Identify which cell holds the provided text, then report its [x, y] central coordinate. 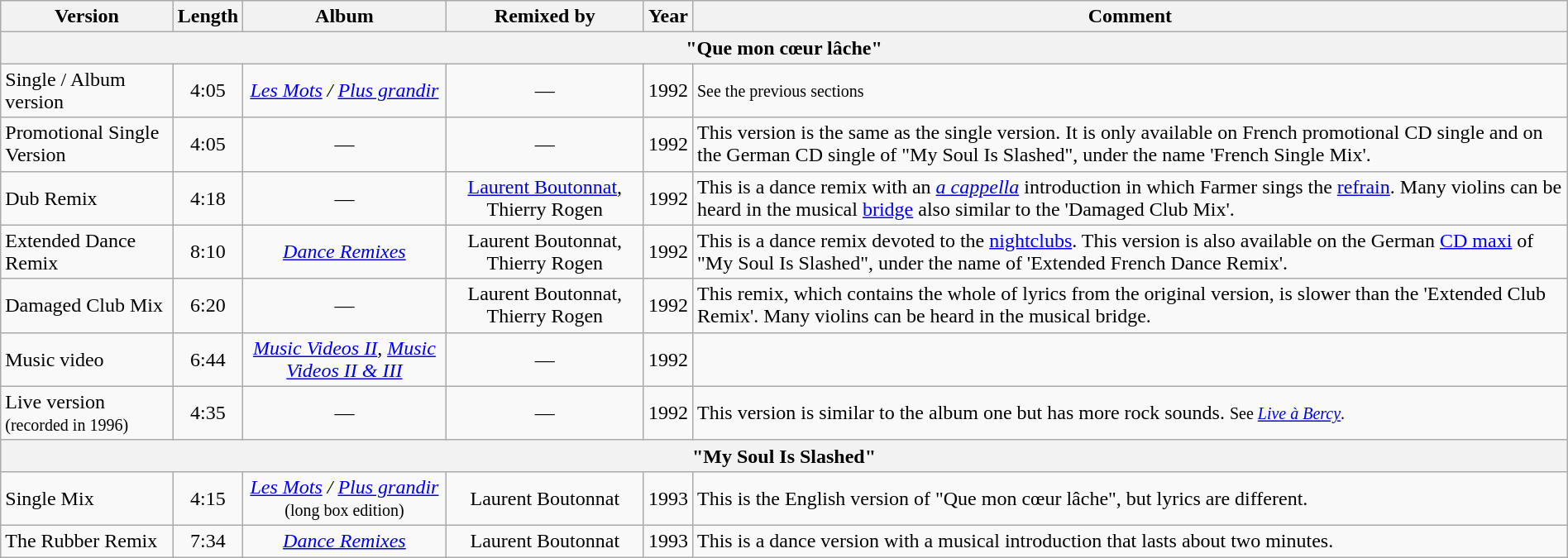
Damaged Club Mix [87, 306]
This is the English version of "Que mon cœur lâche", but lyrics are different. [1130, 498]
4:35 [208, 413]
6:44 [208, 359]
The Rubber Remix [87, 541]
Les Mots / Plus grandir (long box edition) [345, 498]
This is a dance version with a musical introduction that lasts about two minutes. [1130, 541]
6:20 [208, 306]
"My Soul Is Slashed" [784, 455]
Album [345, 17]
Live version (recorded in 1996) [87, 413]
8:10 [208, 251]
Music video [87, 359]
Dub Remix [87, 198]
Music Videos II, Music Videos II & III [345, 359]
Comment [1130, 17]
See the previous sections [1130, 91]
4:18 [208, 198]
Promotional Single Version [87, 144]
Les Mots / Plus grandir [345, 91]
This version is similar to the album one but has more rock sounds. See Live à Bercy. [1130, 413]
Version [87, 17]
Extended Dance Remix [87, 251]
7:34 [208, 541]
Length [208, 17]
Year [668, 17]
"Que mon cœur lâche" [784, 48]
4:15 [208, 498]
Single / Album version [87, 91]
Remixed by [544, 17]
Single Mix [87, 498]
